Return the [x, y] coordinate for the center point of the cell that contains the specified text.  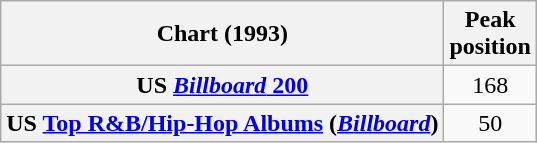
Chart (1993) [222, 34]
US Billboard 200 [222, 85]
50 [490, 123]
US Top R&B/Hip-Hop Albums (Billboard) [222, 123]
Peak position [490, 34]
168 [490, 85]
